Locate the cell with the specified text and output its [X, Y] center coordinate. 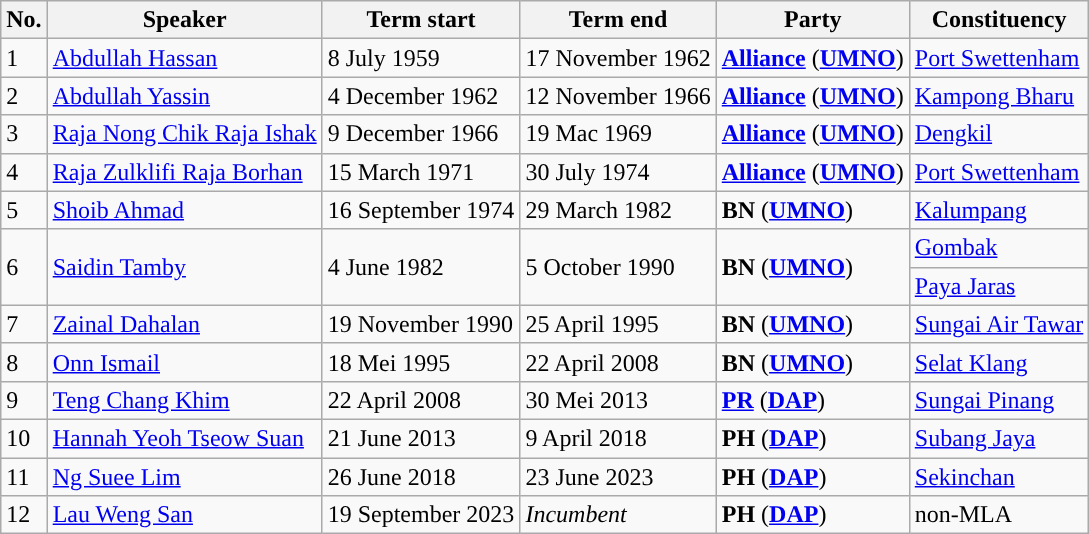
9 April 2018 [618, 438]
7 [24, 324]
4 June 1982 [421, 267]
Abdullah Yassin [184, 96]
Saidin Tamby [184, 267]
Subang Jaya [999, 438]
21 June 2013 [421, 438]
Incumbent [618, 515]
4 December 1962 [421, 96]
3 [24, 134]
23 June 2023 [618, 477]
Selat Klang [999, 362]
Kampong Bharu [999, 96]
Term start [421, 20]
Raja Nong Chik Raja Ishak [184, 134]
Term end [618, 20]
Sekinchan [999, 477]
1 [24, 58]
non-MLA [999, 515]
Gombak [999, 248]
18 Mei 1995 [421, 362]
Paya Jaras [999, 286]
6 [24, 267]
No. [24, 20]
4 [24, 172]
9 December 1966 [421, 134]
25 April 1995 [618, 324]
Lau Weng San [184, 515]
12 [24, 515]
8 [24, 362]
29 March 1982 [618, 210]
17 November 1962 [618, 58]
30 July 1974 [618, 172]
Speaker [184, 20]
30 Mei 2013 [618, 400]
26 June 2018 [421, 477]
Hannah Yeoh Tseow Suan [184, 438]
Ng Suee Lim [184, 477]
Dengkil [999, 134]
Shoib Ahmad [184, 210]
PR (DAP) [812, 400]
19 November 1990 [421, 324]
5 [24, 210]
Teng Chang Khim [184, 400]
5 October 1990 [618, 267]
Sungai Air Tawar [999, 324]
19 September 2023 [421, 515]
Constituency [999, 20]
Onn Ismail [184, 362]
2 [24, 96]
16 September 1974 [421, 210]
Zainal Dahalan [184, 324]
15 March 1971 [421, 172]
Kalumpang [999, 210]
9 [24, 400]
Abdullah Hassan [184, 58]
12 November 1966 [618, 96]
10 [24, 438]
Raja Zulklifi Raja Borhan [184, 172]
Party [812, 20]
11 [24, 477]
19 Mac 1969 [618, 134]
Sungai Pinang [999, 400]
8 July 1959 [421, 58]
